Output the (X, Y) coordinate of the center of the cell containing the given text.  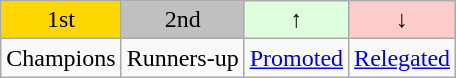
2nd (182, 20)
Relegated (402, 58)
1st (61, 20)
Promoted (296, 58)
↓ (402, 20)
↑ (296, 20)
Champions (61, 58)
Runners-up (182, 58)
